Locate the cell with the specified text and output its (x, y) center coordinate. 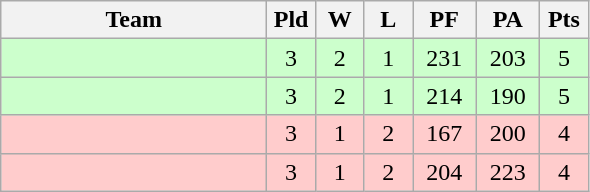
200 (508, 134)
190 (508, 96)
167 (444, 134)
Pld (292, 20)
L (388, 20)
231 (444, 58)
Team (134, 20)
203 (508, 58)
Pts (564, 20)
PA (508, 20)
223 (508, 172)
204 (444, 172)
PF (444, 20)
W (340, 20)
214 (444, 96)
